Determine the (x, y) coordinate at the center of the cell enclosing the given text.  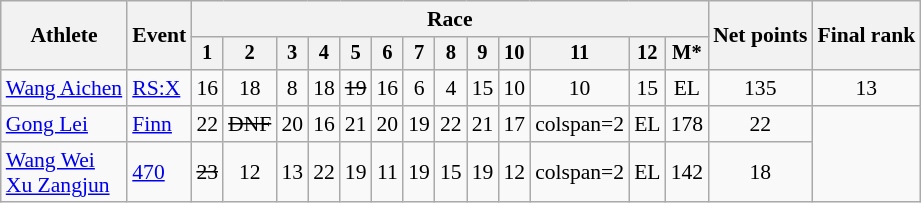
Final rank (866, 36)
7 (419, 54)
23 (207, 172)
Race (450, 19)
5 (356, 54)
Event (159, 36)
Finn (159, 124)
M* (688, 54)
470 (159, 172)
RS:X (159, 88)
Wang WeiXu Zangjun (64, 172)
Wang Aichen (64, 88)
9 (483, 54)
135 (760, 88)
2 (250, 54)
3 (292, 54)
142 (688, 172)
17 (514, 124)
DNF (250, 124)
1 (207, 54)
Athlete (64, 36)
Net points (760, 36)
178 (688, 124)
Gong Lei (64, 124)
